Scan for the cell matching the given text and deliver its (x, y) coordinate at center. 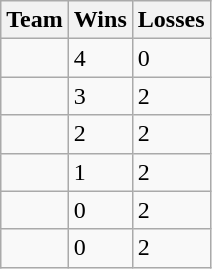
Team (35, 20)
1 (100, 172)
Wins (100, 20)
Losses (171, 20)
3 (100, 96)
4 (100, 58)
